Scan for the cell matching the given text and deliver its [X, Y] coordinate at center. 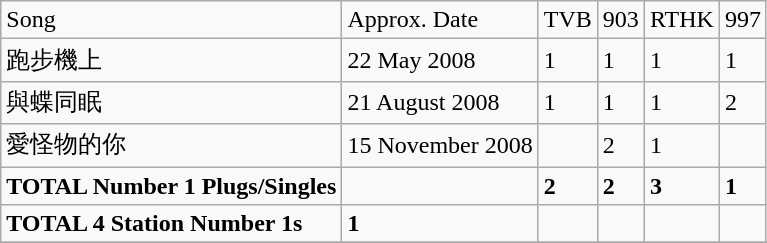
3 [682, 185]
與蝶同眠 [172, 102]
22 May 2008 [440, 60]
跑步機上 [172, 60]
Song [172, 20]
Approx. Date [440, 20]
愛怪物的你 [172, 146]
TOTAL 4 Station Number 1s [172, 224]
TOTAL Number 1 Plugs/Singles [172, 185]
21 August 2008 [440, 102]
TVB [568, 20]
15 November 2008 [440, 146]
903 [620, 20]
RTHK [682, 20]
997 [742, 20]
